Find where the given text appears and provide that cell's center as [x, y] coordinate. 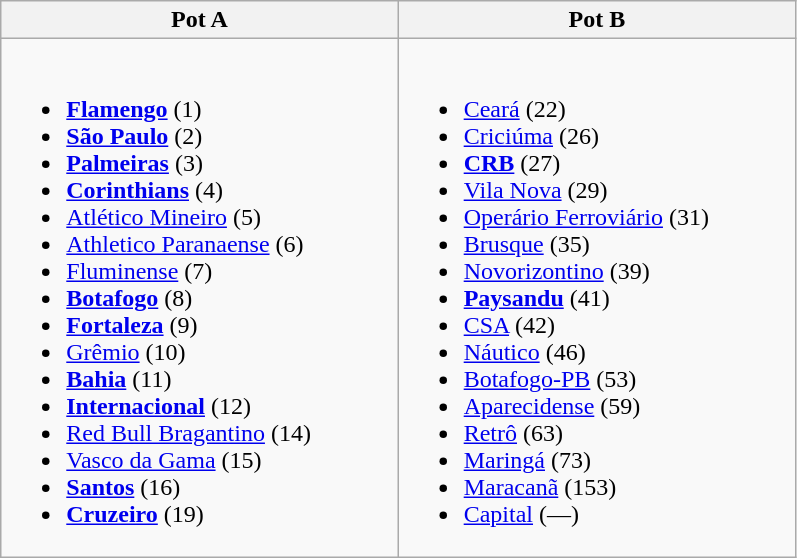
Pot B [596, 20]
Pot A [200, 20]
